Scan for the cell matching the given text and deliver its (x, y) coordinate at center. 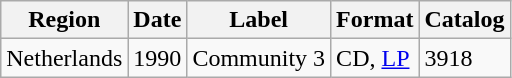
Date (158, 20)
Community 3 (259, 58)
3918 (464, 58)
Label (259, 20)
Netherlands (64, 58)
Catalog (464, 20)
Format (375, 20)
Region (64, 20)
1990 (158, 58)
CD, LP (375, 58)
